Output the [x, y] coordinate of the center of the cell containing the given text.  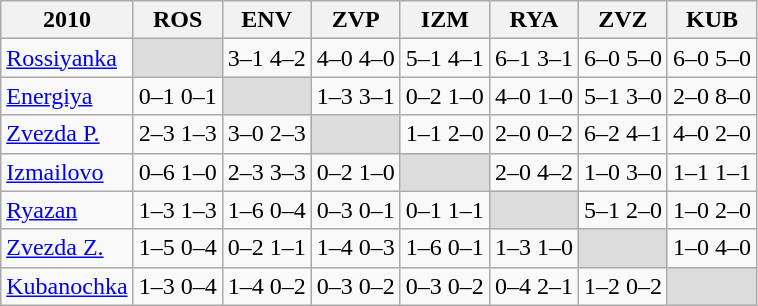
1–2 0–2 [622, 286]
5–1 2–0 [622, 210]
6–1 3–1 [534, 58]
ENV [266, 20]
Rossiyanka [67, 58]
1–5 0–4 [178, 248]
3–0 2–3 [266, 134]
Energiya [67, 96]
4–0 1–0 [534, 96]
IZM [444, 20]
0–4 2–1 [534, 286]
Ryazan [67, 210]
5–1 3–0 [622, 96]
ZVP [356, 20]
1–3 0–4 [178, 286]
0–6 1–0 [178, 172]
2–0 4–2 [534, 172]
4–0 2–0 [712, 134]
1–3 1–3 [178, 210]
2–0 8–0 [712, 96]
6–2 4–1 [622, 134]
3–1 4–2 [266, 58]
0–3 0–1 [356, 210]
ZVZ [622, 20]
1–6 0–1 [444, 248]
2010 [67, 20]
4–0 4–0 [356, 58]
1–3 3–1 [356, 96]
0–1 1–1 [444, 210]
Zvezda P. [67, 134]
KUB [712, 20]
0–1 0–1 [178, 96]
Zvezda Z. [67, 248]
5–1 4–1 [444, 58]
1–1 1–1 [712, 172]
ROS [178, 20]
1–4 0–3 [356, 248]
1–1 2–0 [444, 134]
Izmailovo [67, 172]
2–3 1–3 [178, 134]
2–0 0–2 [534, 134]
RYA [534, 20]
1–0 4–0 [712, 248]
Kubanochka [67, 286]
1–3 1–0 [534, 248]
1–6 0–4 [266, 210]
1–0 3–0 [622, 172]
2–3 3–3 [266, 172]
0–2 1–1 [266, 248]
1–0 2–0 [712, 210]
1–4 0–2 [266, 286]
